Identify which cell holds the provided text, then report its (x, y) central coordinate. 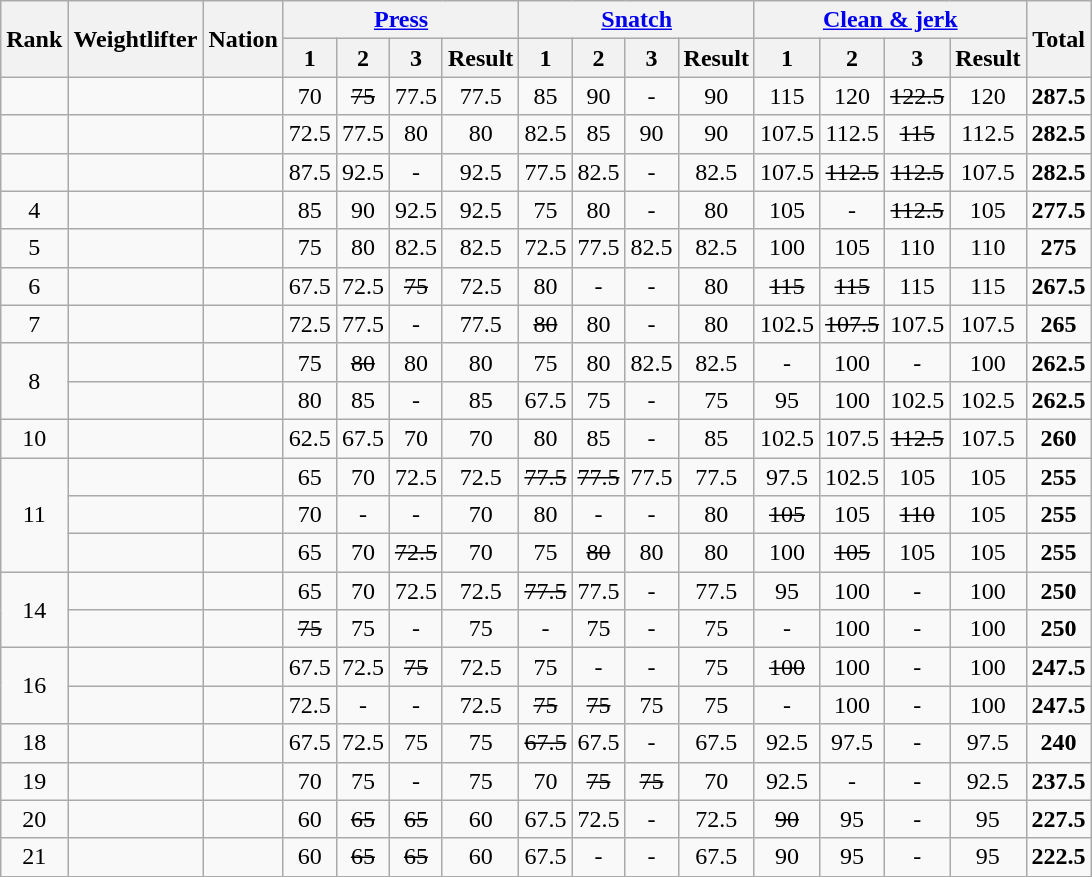
21 (34, 857)
227.5 (1058, 819)
Weightlifter (136, 39)
14 (34, 610)
237.5 (1058, 781)
8 (34, 381)
Press (401, 20)
Rank (34, 39)
277.5 (1058, 210)
Snatch (637, 20)
267.5 (1058, 286)
16 (34, 686)
87.5 (310, 172)
5 (34, 248)
18 (34, 743)
287.5 (1058, 96)
Clean & jerk (890, 20)
260 (1058, 438)
275 (1058, 248)
240 (1058, 743)
20 (34, 819)
122.5 (918, 96)
265 (1058, 324)
19 (34, 781)
4 (34, 210)
11 (34, 515)
10 (34, 438)
7 (34, 324)
62.5 (310, 438)
Total (1058, 39)
6 (34, 286)
222.5 (1058, 857)
Nation (243, 39)
